Output the [x, y] coordinate of the center of the cell containing the given text.  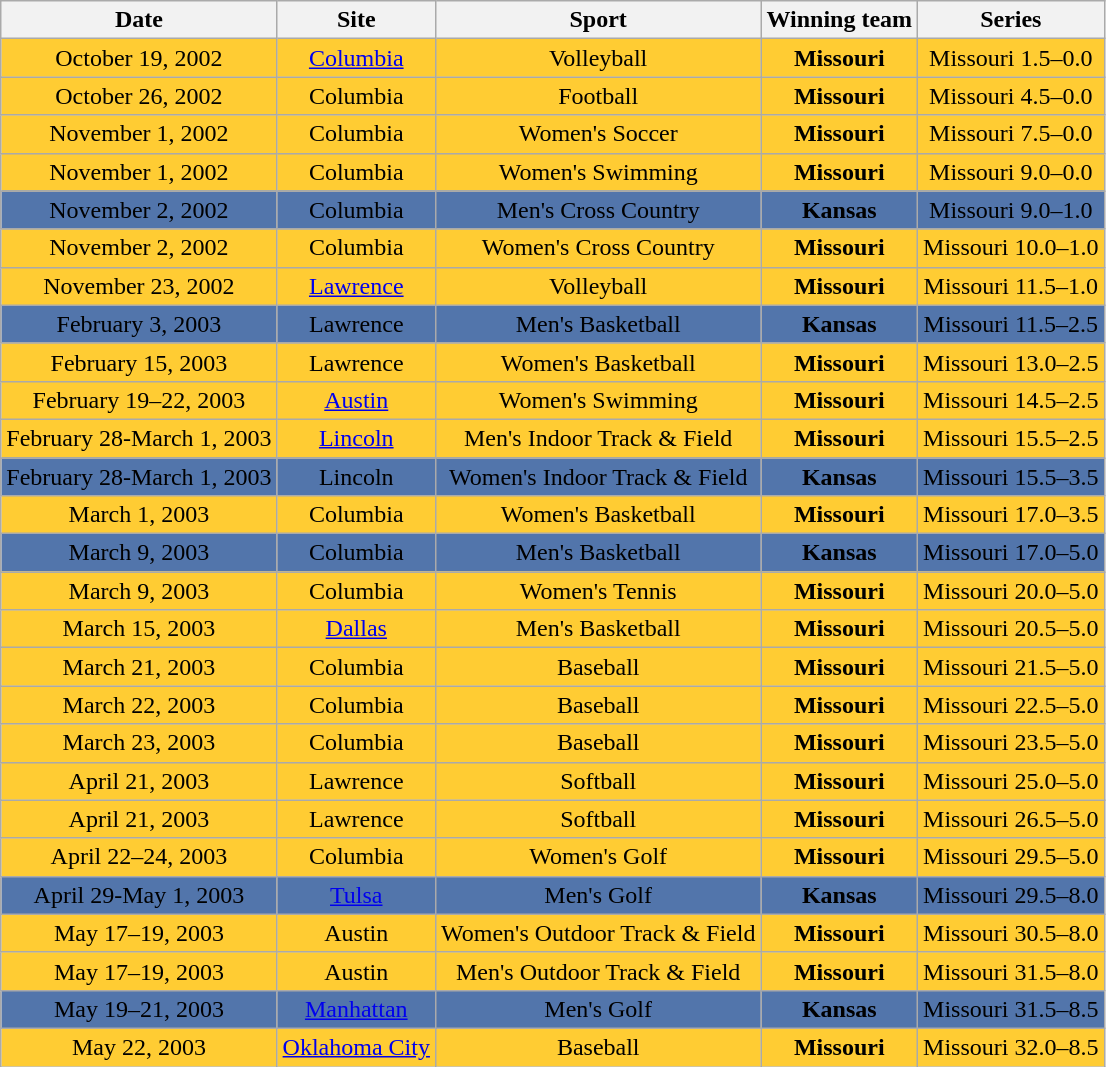
Missouri 31.5–8.0 [1011, 971]
Missouri 17.0–3.5 [1011, 515]
May 19–21, 2003 [139, 1009]
April 29-May 1, 2003 [139, 895]
Missouri 21.5–5.0 [1011, 667]
October 19, 2002 [139, 58]
November 23, 2002 [139, 286]
March 23, 2003 [139, 743]
Women's Golf [598, 857]
March 15, 2003 [139, 629]
Missouri 22.5–5.0 [1011, 705]
Missouri 15.5–2.5 [1011, 438]
March 21, 2003 [139, 667]
Missouri 9.0–1.0 [1011, 210]
Missouri 4.5–0.0 [1011, 96]
February 15, 2003 [139, 362]
Missouri 11.5–2.5 [1011, 324]
Site [356, 20]
Missouri 20.5–5.0 [1011, 629]
February 3, 2003 [139, 324]
October 26, 2002 [139, 96]
Men's Cross Country [598, 210]
Date [139, 20]
Missouri 17.0–5.0 [1011, 553]
Missouri 23.5–5.0 [1011, 743]
Missouri 26.5–5.0 [1011, 819]
Missouri 7.5–0.0 [1011, 134]
Men's Indoor Track & Field [598, 438]
April 22–24, 2003 [139, 857]
Missouri 13.0–2.5 [1011, 362]
Winning team [840, 20]
Missouri 11.5–1.0 [1011, 286]
Missouri 20.0–5.0 [1011, 591]
Manhattan [356, 1009]
Missouri 29.5–8.0 [1011, 895]
Women's Outdoor Track & Field [598, 933]
Missouri 25.0–5.0 [1011, 781]
February 19–22, 2003 [139, 400]
Missouri 10.0–1.0 [1011, 248]
Men's Outdoor Track & Field [598, 971]
May 22, 2003 [139, 1047]
Missouri 14.5–2.5 [1011, 400]
March 1, 2003 [139, 515]
Missouri 30.5–8.0 [1011, 933]
Sport [598, 20]
Tulsa [356, 895]
Series [1011, 20]
Women's Cross Country [598, 248]
Missouri 15.5–3.5 [1011, 477]
Missouri 32.0–8.5 [1011, 1047]
Missouri 29.5–5.0 [1011, 857]
Women's Indoor Track & Field [598, 477]
Football [598, 96]
Dallas [356, 629]
Missouri 31.5–8.5 [1011, 1009]
Oklahoma City [356, 1047]
Missouri 1.5–0.0 [1011, 58]
Women's Tennis [598, 591]
Women's Soccer [598, 134]
Missouri 9.0–0.0 [1011, 172]
March 22, 2003 [139, 705]
